Capture the cell that displays the provided text and extract its (X, Y) central coordinate. 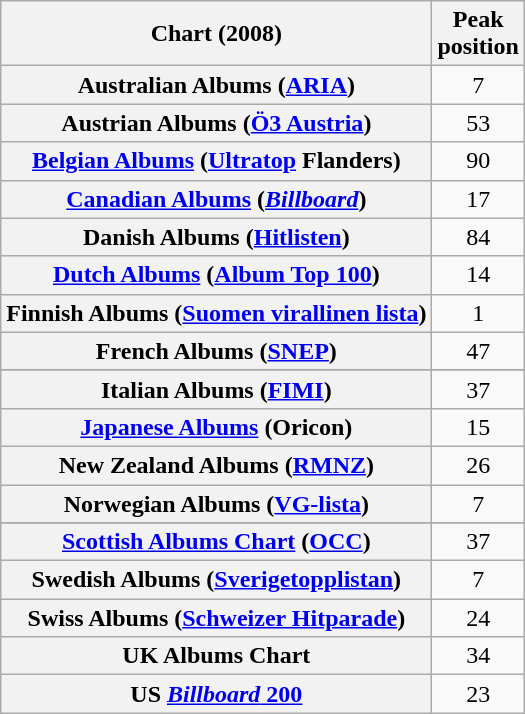
24 (478, 618)
Swedish Albums (Sverigetopplistan) (216, 580)
Chart (2008) (216, 34)
14 (478, 275)
23 (478, 694)
53 (478, 123)
Australian Albums (ARIA) (216, 85)
Belgian Albums (Ultratop Flanders) (216, 161)
47 (478, 351)
Norwegian Albums (VG-lista) (216, 503)
Italian Albums (FIMI) (216, 389)
UK Albums Chart (216, 656)
Austrian Albums (Ö3 Austria) (216, 123)
Japanese Albums (Oricon) (216, 427)
90 (478, 161)
84 (478, 237)
Peakposition (478, 34)
Dutch Albums (Album Top 100) (216, 275)
Danish Albums (Hitlisten) (216, 237)
Scottish Albums Chart (OCC) (216, 542)
French Albums (SNEP) (216, 351)
Canadian Albums (Billboard) (216, 199)
Swiss Albums (Schweizer Hitparade) (216, 618)
34 (478, 656)
17 (478, 199)
Finnish Albums (Suomen virallinen lista) (216, 313)
New Zealand Albums (RMNZ) (216, 465)
US Billboard 200 (216, 694)
26 (478, 465)
15 (478, 427)
1 (478, 313)
